Identify which cell holds the provided text, then report its (x, y) central coordinate. 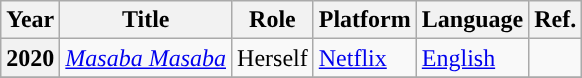
Ref. (556, 20)
Netflix (364, 58)
Herself (273, 58)
Masaba Masaba (146, 58)
Platform (364, 20)
Role (273, 20)
Language (472, 20)
Year (30, 20)
English (472, 58)
2020 (30, 58)
Title (146, 20)
